For the text-containing cell, return its midpoint in [x, y] coordinate format. 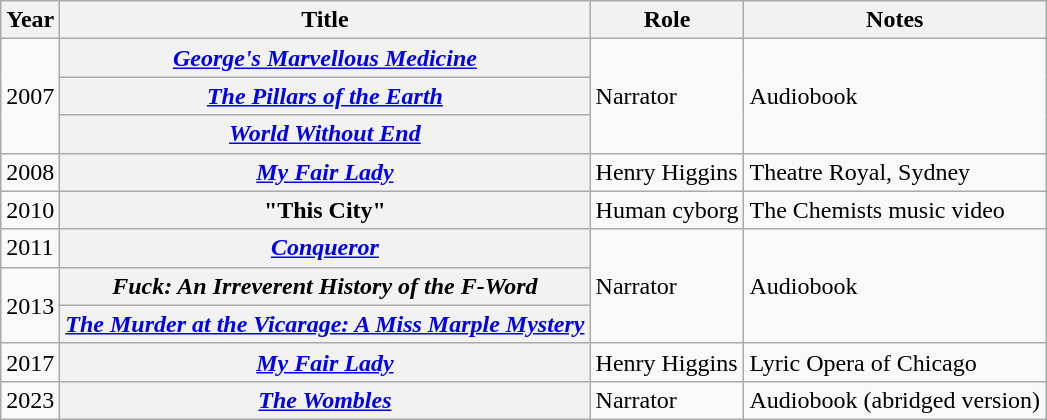
The Wombles [325, 400]
The Pillars of the Earth [325, 96]
2007 [30, 96]
2011 [30, 248]
World Without End [325, 134]
2017 [30, 362]
Conqueror [325, 248]
Fuck: An Irreverent History of the F-Word [325, 286]
Role [667, 20]
2023 [30, 400]
2008 [30, 172]
2013 [30, 305]
Lyric Opera of Chicago [895, 362]
Notes [895, 20]
2010 [30, 210]
The Chemists music video [895, 210]
Title [325, 20]
Audiobook (abridged version) [895, 400]
George's Marvellous Medicine [325, 58]
Theatre Royal, Sydney [895, 172]
Year [30, 20]
"This City" [325, 210]
The Murder at the Vicarage: A Miss Marple Mystery [325, 324]
Human cyborg [667, 210]
